Pinpoint the cell where the given text exists, returning its (X, Y) midpoint coordinate. 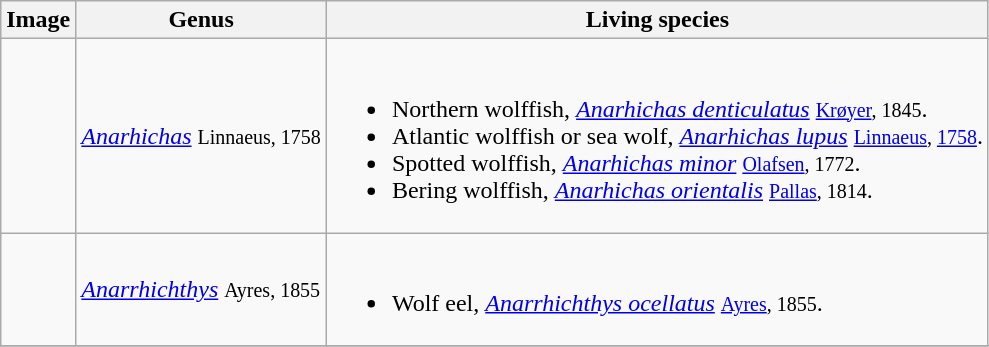
Genus (202, 20)
Wolf eel, Anarrhichthys ocellatus Ayres, 1855. (657, 290)
Anarhichas Linnaeus, 1758 (202, 136)
Anarrhichthys Ayres, 1855 (202, 290)
Image (38, 20)
Living species (657, 20)
